Pinpoint the cell where the given text exists, returning its (X, Y) midpoint coordinate. 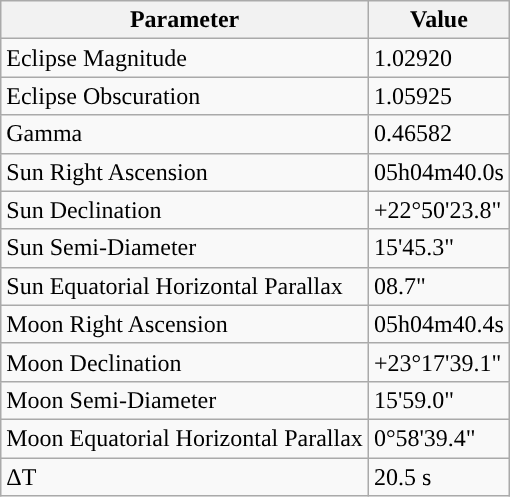
15'59.0" (438, 400)
Moon Equatorial Horizontal Parallax (185, 438)
Eclipse Magnitude (185, 58)
Parameter (185, 20)
Moon Right Ascension (185, 324)
Eclipse Obscuration (185, 96)
1.05925 (438, 96)
08.7" (438, 286)
15'45.3" (438, 248)
Sun Semi-Diameter (185, 248)
+22°50'23.8" (438, 210)
Value (438, 20)
0.46582 (438, 134)
Moon Declination (185, 362)
Sun Declination (185, 210)
Sun Right Ascension (185, 172)
20.5 s (438, 477)
0°58'39.4" (438, 438)
Gamma (185, 134)
05h04m40.4s (438, 324)
Moon Semi-Diameter (185, 400)
Sun Equatorial Horizontal Parallax (185, 286)
1.02920 (438, 58)
05h04m40.0s (438, 172)
ΔT (185, 477)
+23°17'39.1" (438, 362)
